Extract the (x, y) coordinate from the center of the cell holding the provided text.  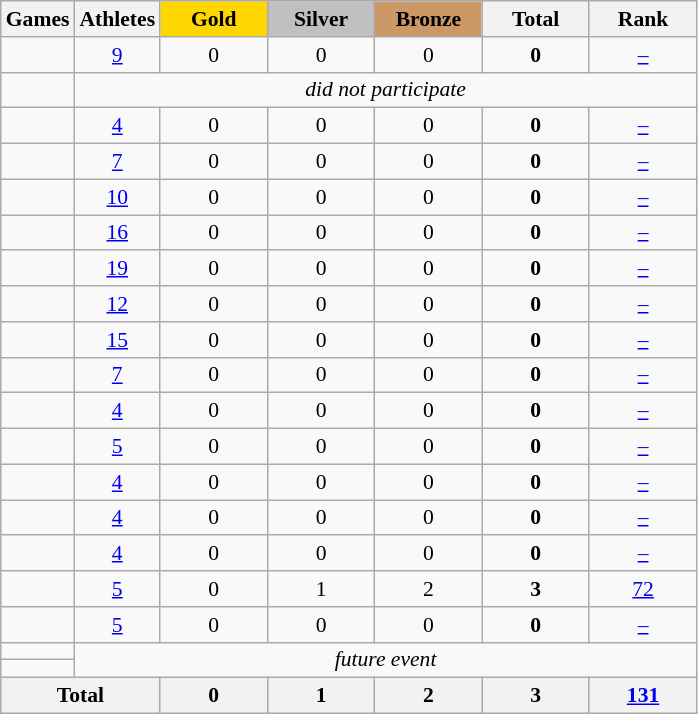
19 (117, 269)
Rank (642, 19)
Athletes (117, 19)
16 (117, 233)
12 (117, 304)
131 (642, 696)
Games (38, 19)
10 (117, 197)
9 (117, 55)
15 (117, 340)
Bronze (428, 19)
future event (385, 660)
Gold (214, 19)
72 (642, 589)
did not participate (385, 90)
Silver (320, 19)
